Identify which cell holds the provided text, then report its [x, y] central coordinate. 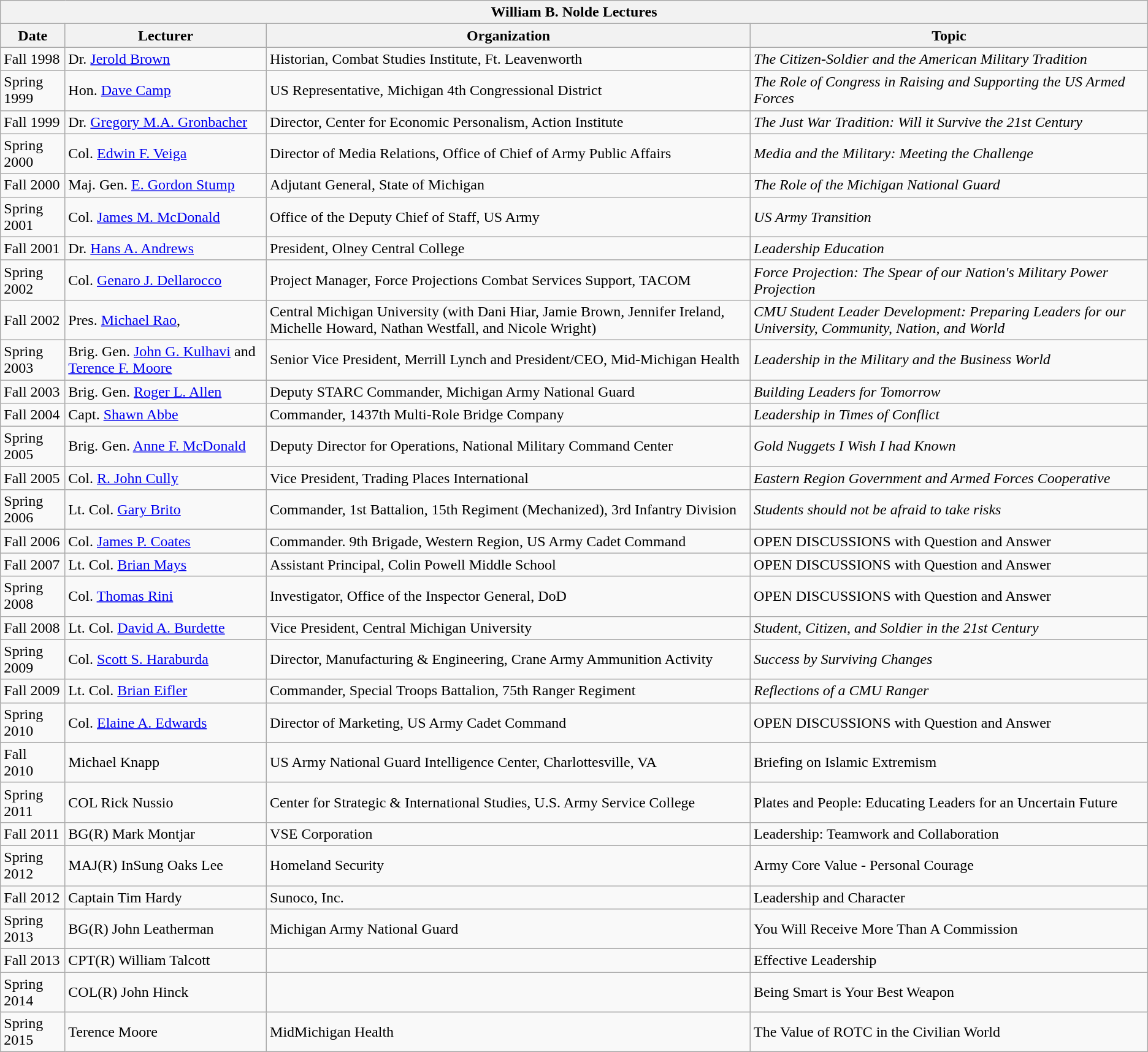
Lecturer [166, 36]
Lt. Col. David A. Burdette [166, 628]
Reflections of a CMU Ranger [949, 691]
VSE Corporation [509, 834]
COL Rick Nussio [166, 802]
Central Michigan University (with Dani Hiar, Jamie Brown, Jennifer Ireland, Michelle Howard, Nathan Westfall, and Nicole Wright) [509, 320]
Lt. Col. Gary Brito [166, 510]
Fall 2005 [33, 478]
Army Core Value - Personal Courage [949, 866]
Terence Moore [166, 1032]
Student, Citizen, and Soldier in the 21st Century [949, 628]
Homeland Security [509, 866]
Hon. Dave Camp [166, 91]
Leadership: Teamwork and Collaboration [949, 834]
Spring 2001 [33, 217]
Topic [949, 36]
Spring 2013 [33, 929]
Spring2011 [33, 802]
Fall 2007 [33, 565]
The Value of ROTC in the Civilian World [949, 1032]
Senior Vice President, Merrill Lynch and President/CEO, Mid-Michigan Health [509, 359]
Captain Tim Hardy [166, 897]
Force Projection: The Spear of our Nation's Military Power Projection [949, 280]
Fall 2002 [33, 320]
Fall 1998 [33, 59]
MAJ(R) InSung Oaks Lee [166, 866]
Director of Media Relations, Office of Chief of Army Public Affairs [509, 153]
BG(R) Mark Montjar [166, 834]
Fall 2006 [33, 541]
Fall 2013 [33, 961]
Fall 2008 [33, 628]
Deputy STARC Commander, Michigan Army National Guard [509, 392]
Sunoco, Inc. [509, 897]
The Just War Tradition: Will it Survive the 21st Century [949, 122]
Col. James P. Coates [166, 541]
Commander, Special Troops Battalion, 75th Ranger Regiment [509, 691]
Investigator, Office of the Inspector General, DoD [509, 596]
Col. Elaine A. Edwards [166, 722]
Col. Scott S. Haraburda [166, 660]
The Role of the Michigan National Guard [949, 185]
Michigan Army National Guard [509, 929]
Effective Leadership [949, 961]
Being Smart is Your Best Weapon [949, 992]
Col. Genaro J. Dellarocco [166, 280]
Fall 2003 [33, 392]
Success by Surviving Changes [949, 660]
Director, Manufacturing & Engineering, Crane Army Ammunition Activity [509, 660]
Fall 2000 [33, 185]
MidMichigan Health [509, 1032]
Michael Knapp [166, 763]
Lt. Col. Brian Eifler [166, 691]
Fall 2004 [33, 415]
Spring2010 [33, 722]
Spring 2002 [33, 280]
Organization [509, 36]
CPT(R) William Talcott [166, 961]
Col. Edwin F. Veiga [166, 153]
Dr. Hans A. Andrews [166, 248]
Pres. Michael Rao, [166, 320]
Fall 2009 [33, 691]
Fall 1999 [33, 122]
Vice President, Central Michigan University [509, 628]
Leadership Education [949, 248]
William B. Nolde Lectures [574, 12]
Fall 2011 [33, 834]
Adjutant General, State of Michigan [509, 185]
Historian, Combat Studies Institute, Ft. Leavenworth [509, 59]
The Role of Congress in Raising and Supporting the US Armed Forces [949, 91]
Office of the Deputy Chief of Staff, US Army [509, 217]
Fall 2001 [33, 248]
Fall 2012 [33, 897]
Gold Nuggets I Wish I had Known [949, 446]
Commander. 9th Brigade, Western Region, US Army Cadet Command [509, 541]
Spring 2003 [33, 359]
Plates and People: Educating Leaders for an Uncertain Future [949, 802]
Eastern Region Government and Armed Forces Cooperative [949, 478]
Spring 2014 [33, 992]
Spring 2008 [33, 596]
Dr. Jerold Brown [166, 59]
Date [33, 36]
Commander, 1437th Multi-Role Bridge Company [509, 415]
Spring 2006 [33, 510]
Students should not be afraid to take risks [949, 510]
Col. James M. McDonald [166, 217]
US Army National Guard Intelligence Center, Charlottesville, VA [509, 763]
Spring 2015 [33, 1032]
Spring 2005 [33, 446]
Brig. Gen. Roger L. Allen [166, 392]
Project Manager, Force Projections Combat Services Support, TACOM [509, 280]
Fall2010 [33, 763]
Brig. Gen. John G. Kulhavi and Terence F. Moore [166, 359]
Director, Center for Economic Personalism, Action Institute [509, 122]
Center for Strategic & International Studies, U.S. Army Service College [509, 802]
Spring 2012 [33, 866]
Capt. Shawn Abbe [166, 415]
President, Olney Central College [509, 248]
Lt. Col. Brian Mays [166, 565]
Briefing on Islamic Extremism [949, 763]
Deputy Director for Operations, National Military Command Center [509, 446]
Col. R. John Cully [166, 478]
Leadership and Character [949, 897]
Maj. Gen. E. Gordon Stump [166, 185]
Media and the Military: Meeting the Challenge [949, 153]
CMU Student Leader Development: Preparing Leaders for our University, Community, Nation, and World [949, 320]
Director of Marketing, US Army Cadet Command [509, 722]
Vice President, Trading Places International [509, 478]
Commander, 1st Battalion, 15th Regiment (Mechanized), 3rd Infantry Division [509, 510]
Leadership in Times of Conflict [949, 415]
Spring 2000 [33, 153]
Assistant Principal, Colin Powell Middle School [509, 565]
Dr. Gregory M.A. Gronbacher [166, 122]
Brig. Gen. Anne F. McDonald [166, 446]
Col. Thomas Rini [166, 596]
BG(R) John Leatherman [166, 929]
Spring 1999 [33, 91]
Spring 2009 [33, 660]
You Will Receive More Than A Commission [949, 929]
Leadership in the Military and the Business World [949, 359]
Building Leaders for Tomorrow [949, 392]
COL(R) John Hinck [166, 992]
US Army Transition [949, 217]
US Representative, Michigan 4th Congressional District [509, 91]
The Citizen-Soldier and the American Military Tradition [949, 59]
